From the cell containing the given text, extract its center point as (x, y) coordinate. 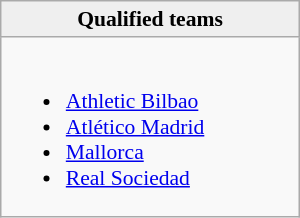
Athletic BilbaoAtlético MadridMallorcaReal Sociedad (150, 128)
Qualified teams (150, 19)
